Scan for the cell matching the given text and deliver its (x, y) coordinate at center. 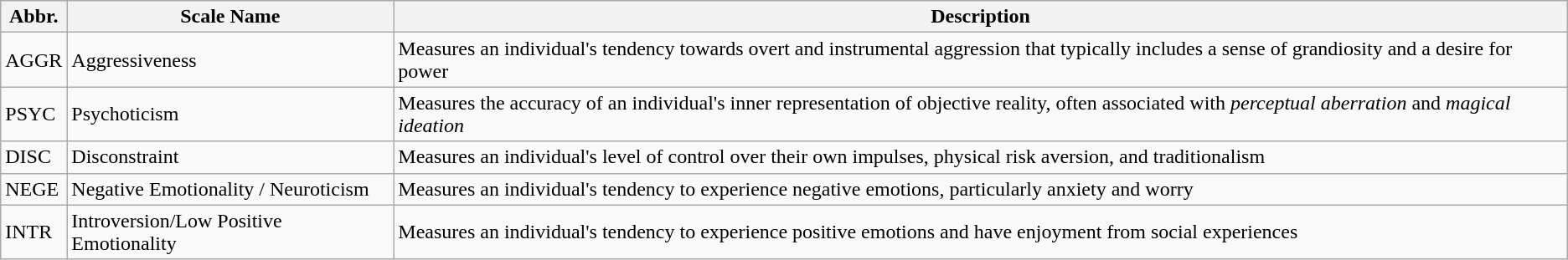
Measures an individual's tendency to experience negative emotions, particularly anxiety and worry (980, 189)
Introversion/Low Positive Emotionality (230, 232)
Scale Name (230, 17)
Disconstraint (230, 157)
INTR (34, 232)
Aggressiveness (230, 60)
Abbr. (34, 17)
Negative Emotionality / Neuroticism (230, 189)
Measures the accuracy of an individual's inner representation of objective reality, often associated with perceptual aberration and magical ideation (980, 114)
Measures an individual's tendency towards overt and instrumental aggression that typically includes a sense of grandiosity and a desire for power (980, 60)
Measures an individual's tendency to experience positive emotions and have enjoyment from social experiences (980, 232)
Description (980, 17)
AGGR (34, 60)
PSYC (34, 114)
Measures an individual's level of control over their own impulses, physical risk aversion, and traditionalism (980, 157)
NEGE (34, 189)
DISC (34, 157)
Psychoticism (230, 114)
